Scan for the cell matching the given text and deliver its (X, Y) coordinate at center. 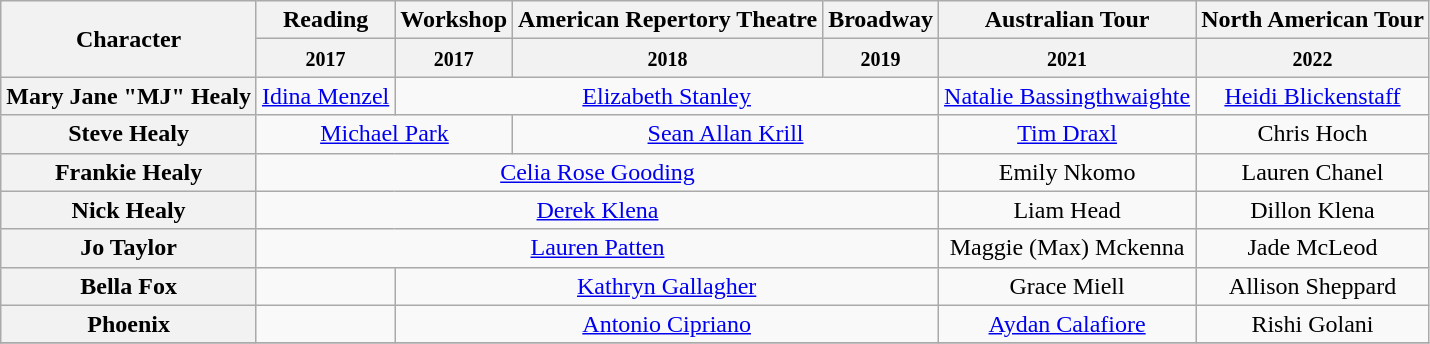
Frankie Healy (129, 172)
2019 (881, 58)
Jade McLeod (1313, 248)
Chris Hoch (1313, 134)
Tim Draxl (1068, 134)
Elizabeth Stanley (667, 96)
Workshop (454, 20)
2018 (668, 58)
Allison Sheppard (1313, 286)
Bella Fox (129, 286)
Dillon Klena (1313, 210)
Michael Park (384, 134)
Celia Rose Gooding (597, 172)
Nick Healy (129, 210)
Phoenix (129, 324)
Steve Healy (129, 134)
Maggie (Max) Mckenna (1068, 248)
Natalie Bassingthwaighte (1068, 96)
Derek Klena (597, 210)
Emily Nkomo (1068, 172)
Sean Allan Krill (726, 134)
Idina Menzel (325, 96)
American Repertory Theatre (668, 20)
Rishi Golani (1313, 324)
Broadway (881, 20)
Grace Miell (1068, 286)
North American Tour (1313, 20)
2021 (1068, 58)
Reading (325, 20)
Kathryn Gallagher (667, 286)
Antonio Cipriano (667, 324)
Liam Head (1068, 210)
Aydan Calafiore (1068, 324)
Lauren Chanel (1313, 172)
Heidi Blickenstaff (1313, 96)
Australian Tour (1068, 20)
Lauren Patten (597, 248)
Character (129, 39)
Jo Taylor (129, 248)
2022 (1313, 58)
Mary Jane "MJ" Healy (129, 96)
